Identify which cell holds the provided text, then report its (X, Y) central coordinate. 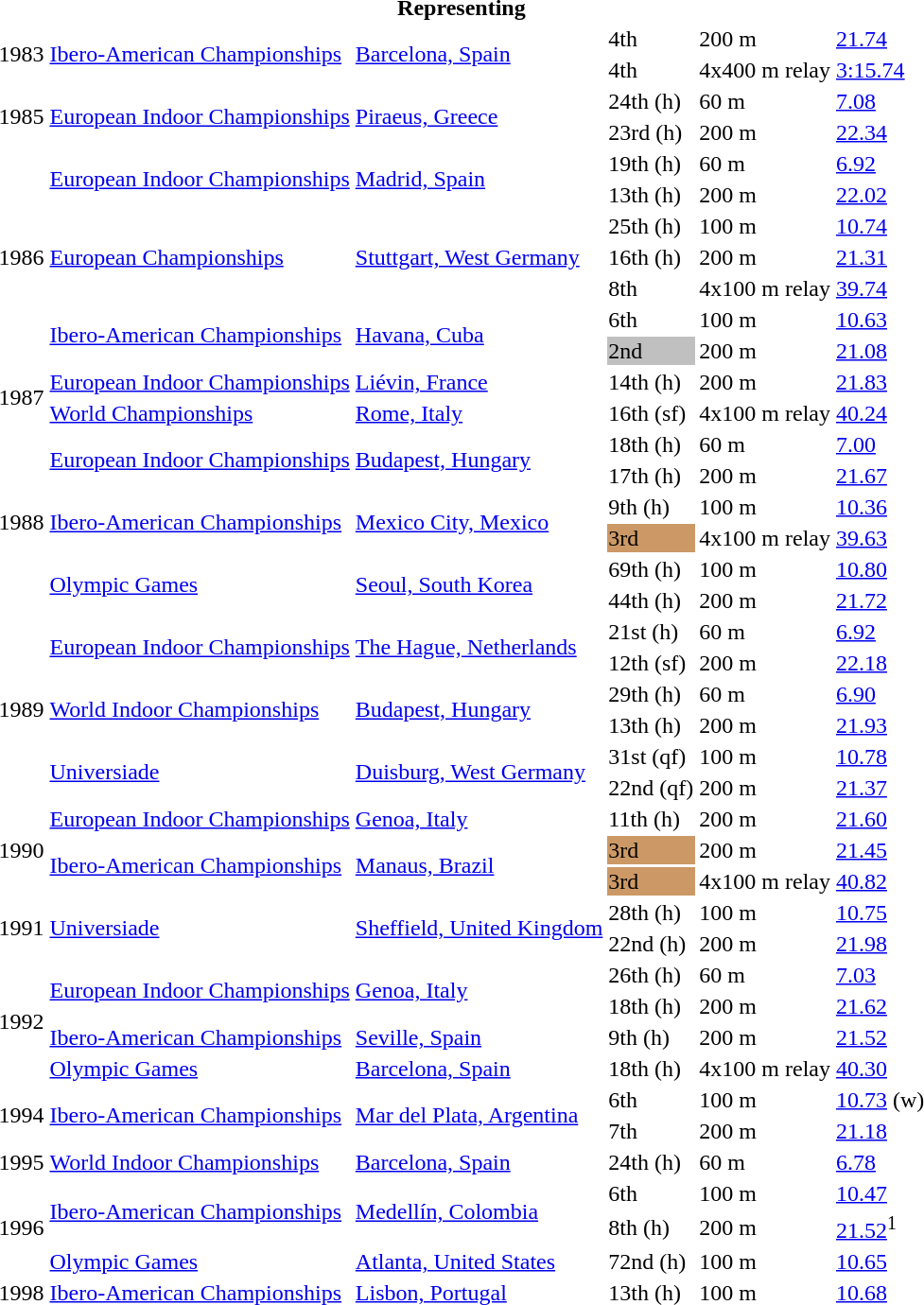
Havana, Cuba (479, 335)
7th (651, 1131)
Piraeus, Greece (479, 117)
Seoul, South Korea (479, 584)
4x400 m relay (765, 70)
The Hague, Netherlands (479, 647)
25th (h) (651, 226)
European Championships (200, 257)
Sheffield, United Kingdom (479, 929)
72nd (h) (651, 1261)
Mexico City, Mexico (479, 522)
21st (h) (651, 632)
26th (h) (651, 975)
19th (h) (651, 164)
11th (h) (651, 819)
World Championships (200, 413)
22nd (h) (651, 944)
8th (h) (651, 1227)
2nd (651, 351)
Liévin, France (479, 382)
16th (h) (651, 257)
31st (qf) (651, 757)
17th (h) (651, 476)
69th (h) (651, 569)
Seville, Spain (479, 1037)
Mar del Plata, Argentina (479, 1116)
8th (651, 288)
Madrid, Spain (479, 180)
29th (h) (651, 694)
22nd (qf) (651, 788)
44th (h) (651, 600)
Atlanta, United States (479, 1261)
23rd (h) (651, 132)
12th (sf) (651, 663)
16th (sf) (651, 413)
28th (h) (651, 913)
Rome, Italy (479, 413)
14th (h) (651, 382)
Medellín, Colombia (479, 1212)
Duisburg, West Germany (479, 772)
Stuttgart, West Germany (479, 257)
Manaus, Brazil (479, 866)
